Return the (X, Y) coordinate for the center point of the cell that contains the specified text.  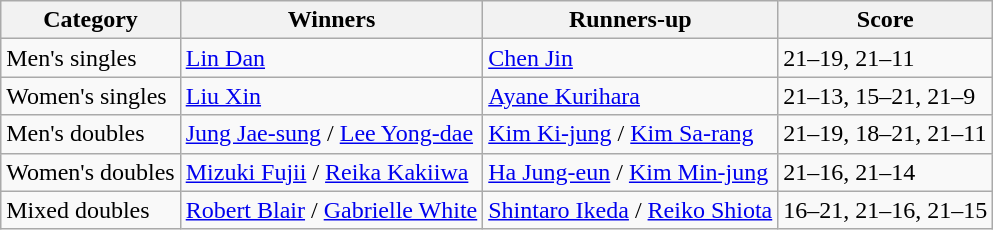
Winners (332, 20)
Category (90, 20)
Score (886, 20)
Liu Xin (332, 96)
Jung Jae-sung / Lee Yong-dae (332, 134)
Runners-up (630, 20)
Women's singles (90, 96)
Shintaro Ikeda / Reiko Shiota (630, 210)
21–19, 21–11 (886, 58)
Chen Jin (630, 58)
Men's doubles (90, 134)
Mizuki Fujii / Reika Kakiiwa (332, 172)
Ayane Kurihara (630, 96)
16–21, 21–16, 21–15 (886, 210)
Kim Ki-jung / Kim Sa-rang (630, 134)
21–16, 21–14 (886, 172)
Ha Jung-eun / Kim Min-jung (630, 172)
Women's doubles (90, 172)
Mixed doubles (90, 210)
Lin Dan (332, 58)
21–19, 18–21, 21–11 (886, 134)
Robert Blair / Gabrielle White (332, 210)
Men's singles (90, 58)
21–13, 15–21, 21–9 (886, 96)
